For the text-containing cell, return its midpoint in (x, y) coordinate format. 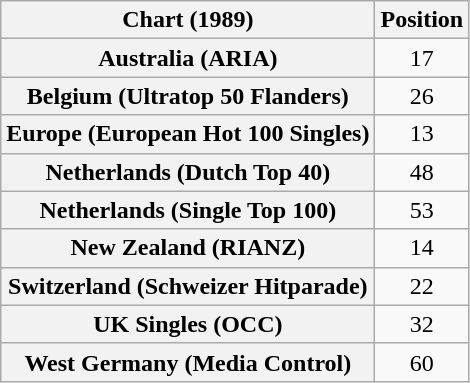
60 (422, 362)
Netherlands (Dutch Top 40) (188, 172)
17 (422, 58)
53 (422, 210)
Australia (ARIA) (188, 58)
UK Singles (OCC) (188, 324)
26 (422, 96)
48 (422, 172)
Position (422, 20)
13 (422, 134)
Chart (1989) (188, 20)
West Germany (Media Control) (188, 362)
Switzerland (Schweizer Hitparade) (188, 286)
Netherlands (Single Top 100) (188, 210)
32 (422, 324)
14 (422, 248)
22 (422, 286)
Belgium (Ultratop 50 Flanders) (188, 96)
New Zealand (RIANZ) (188, 248)
Europe (European Hot 100 Singles) (188, 134)
